Extract the [X, Y] coordinate from the center of the cell holding the provided text.  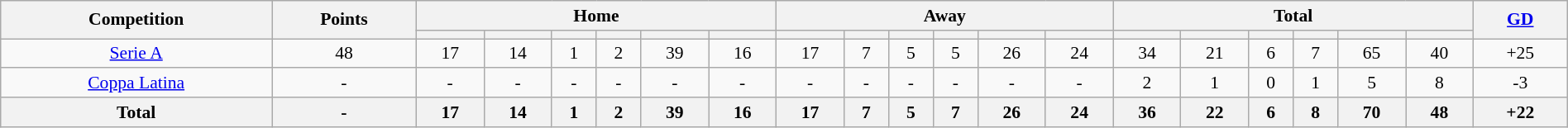
36 [1147, 112]
+22 [1520, 112]
Points [344, 20]
21 [1215, 53]
Away [944, 16]
Serie A [136, 53]
34 [1147, 53]
Competition [136, 20]
Coppa Latina [136, 83]
40 [1440, 53]
-3 [1520, 83]
GD [1520, 20]
0 [1271, 83]
+25 [1520, 53]
22 [1215, 112]
Home [595, 16]
65 [1372, 53]
70 [1372, 112]
